Identify which cell holds the provided text, then report its [x, y] central coordinate. 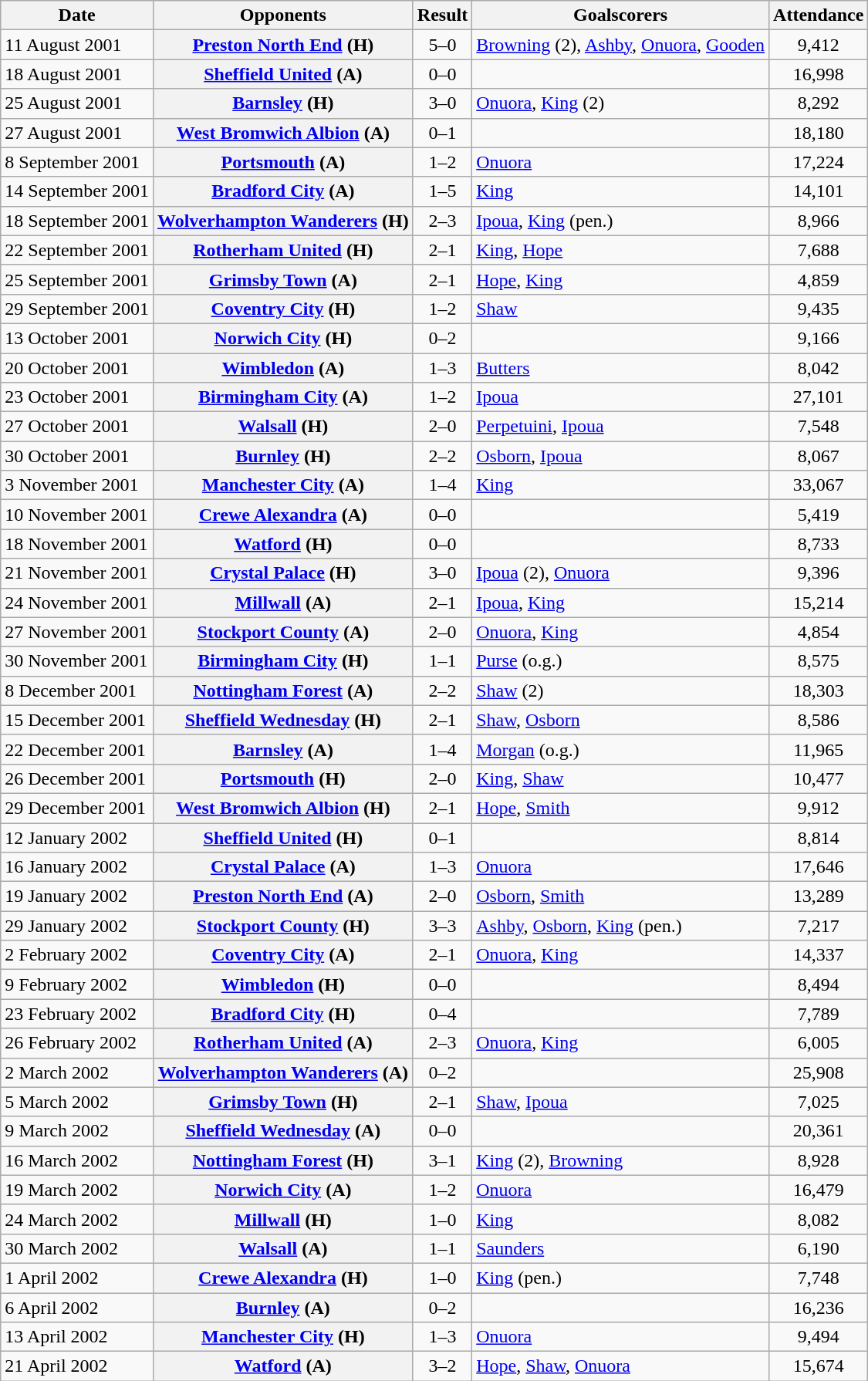
Bradford City (H) [282, 1014]
Millwall (A) [282, 603]
26 December 2001 [77, 778]
Sheffield United (A) [282, 74]
Hope, Smith [620, 808]
Ipoua, King (pen.) [620, 221]
25,908 [819, 1072]
30 November 2001 [77, 661]
27 August 2001 [77, 133]
19 March 2002 [77, 1190]
20,361 [819, 1131]
Portsmouth (A) [282, 162]
4,854 [819, 632]
Crystal Palace (A) [282, 867]
2 February 2002 [77, 955]
Crewe Alexandra (H) [282, 1278]
Sheffield Wednesday (A) [282, 1131]
King, Hope [620, 250]
Burnley (A) [282, 1308]
16,479 [819, 1190]
Stockport County (A) [282, 632]
0–4 [442, 1014]
Wimbledon (H) [282, 984]
Birmingham City (H) [282, 661]
6,190 [819, 1248]
Shaw [620, 309]
7,025 [819, 1102]
Nottingham Forest (H) [282, 1160]
Crewe Alexandra (A) [282, 515]
16,236 [819, 1308]
King, Shaw [620, 778]
13 April 2002 [77, 1337]
16,998 [819, 74]
6,005 [819, 1043]
15 December 2001 [77, 720]
15,214 [819, 603]
Onuora, King (2) [620, 103]
9 February 2002 [77, 984]
1 April 2002 [77, 1278]
30 March 2002 [77, 1248]
7,548 [819, 427]
Wimbledon (A) [282, 368]
21 April 2002 [77, 1366]
30 October 2001 [77, 456]
10 November 2001 [77, 515]
Shaw (2) [620, 690]
21 November 2001 [77, 573]
24 November 2001 [77, 603]
9,396 [819, 573]
Birmingham City (A) [282, 397]
22 September 2001 [77, 250]
14,337 [819, 955]
27 October 2001 [77, 427]
11,965 [819, 749]
Rotherham United (A) [282, 1043]
1–5 [442, 191]
9,166 [819, 338]
33,067 [819, 485]
Saunders [620, 1248]
Browning (2), Ashby, Onuora, Gooden [620, 45]
Butters [620, 368]
Barnsley (H) [282, 103]
13 October 2001 [77, 338]
Preston North End (H) [282, 45]
Portsmouth (H) [282, 778]
9 March 2002 [77, 1131]
6 April 2002 [77, 1308]
12 January 2002 [77, 837]
19 January 2002 [77, 896]
Grimsby Town (H) [282, 1102]
8,494 [819, 984]
Hope, Shaw, Onuora [620, 1366]
17,224 [819, 162]
Ashby, Osborn, King (pen.) [620, 926]
11 August 2001 [77, 45]
18 August 2001 [77, 74]
Grimsby Town (A) [282, 279]
9,412 [819, 45]
Barnsley (A) [282, 749]
Ipoua [620, 397]
18 September 2001 [77, 221]
Ipoua (2), Onuora [620, 573]
16 March 2002 [77, 1160]
Watford (A) [282, 1366]
Preston North End (A) [282, 896]
13,289 [819, 896]
5–0 [442, 45]
Walsall (A) [282, 1248]
3–1 [442, 1160]
5,419 [819, 515]
29 January 2002 [77, 926]
23 February 2002 [77, 1014]
8 December 2001 [77, 690]
16 January 2002 [77, 867]
Osborn, Ipoua [620, 456]
18,303 [819, 690]
15,674 [819, 1366]
7,748 [819, 1278]
Norwich City (A) [282, 1190]
22 December 2001 [77, 749]
10,477 [819, 778]
Millwall (H) [282, 1219]
Stockport County (H) [282, 926]
Burnley (H) [282, 456]
Manchester City (H) [282, 1337]
29 December 2001 [77, 808]
25 September 2001 [77, 279]
3–2 [442, 1366]
23 October 2001 [77, 397]
2 March 2002 [77, 1072]
9,912 [819, 808]
Norwich City (H) [282, 338]
Osborn, Smith [620, 896]
7,789 [819, 1014]
Attendance [819, 15]
8,928 [819, 1160]
18 November 2001 [77, 544]
West Bromwich Albion (A) [282, 133]
Nottingham Forest (A) [282, 690]
20 October 2001 [77, 368]
Sheffield Wednesday (H) [282, 720]
27,101 [819, 397]
Perpetuini, Ipoua [620, 427]
Manchester City (A) [282, 485]
West Bromwich Albion (H) [282, 808]
Crystal Palace (H) [282, 573]
8 September 2001 [77, 162]
18,180 [819, 133]
King (pen.) [620, 1278]
King (2), Browning [620, 1160]
26 February 2002 [77, 1043]
8,042 [819, 368]
17,646 [819, 867]
8,292 [819, 103]
8,586 [819, 720]
8,814 [819, 837]
Watford (H) [282, 544]
Opponents [282, 15]
8,733 [819, 544]
8,082 [819, 1219]
Purse (o.g.) [620, 661]
27 November 2001 [77, 632]
5 March 2002 [77, 1102]
Shaw, Ipoua [620, 1102]
3 November 2001 [77, 485]
7,688 [819, 250]
14,101 [819, 191]
8,966 [819, 221]
Coventry City (A) [282, 955]
3–3 [442, 926]
29 September 2001 [77, 309]
24 March 2002 [77, 1219]
Rotherham United (H) [282, 250]
Wolverhampton Wanderers (H) [282, 221]
Date [77, 15]
Goalscorers [620, 15]
Hope, King [620, 279]
Bradford City (A) [282, 191]
8,575 [819, 661]
9,435 [819, 309]
Wolverhampton Wanderers (A) [282, 1072]
Morgan (o.g.) [620, 749]
Result [442, 15]
Coventry City (H) [282, 309]
Shaw, Osborn [620, 720]
Ipoua, King [620, 603]
4,859 [819, 279]
Walsall (H) [282, 427]
8,067 [819, 456]
Sheffield United (H) [282, 837]
9,494 [819, 1337]
7,217 [819, 926]
25 August 2001 [77, 103]
14 September 2001 [77, 191]
